Extract the [x, y] coordinate from the center of the cell holding the provided text.  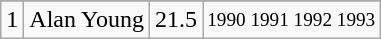
Alan Young [87, 20]
21.5 [176, 20]
1990 1991 1992 1993 [292, 20]
1 [12, 20]
